Extract the [x, y] coordinate from the center of the cell holding the provided text.  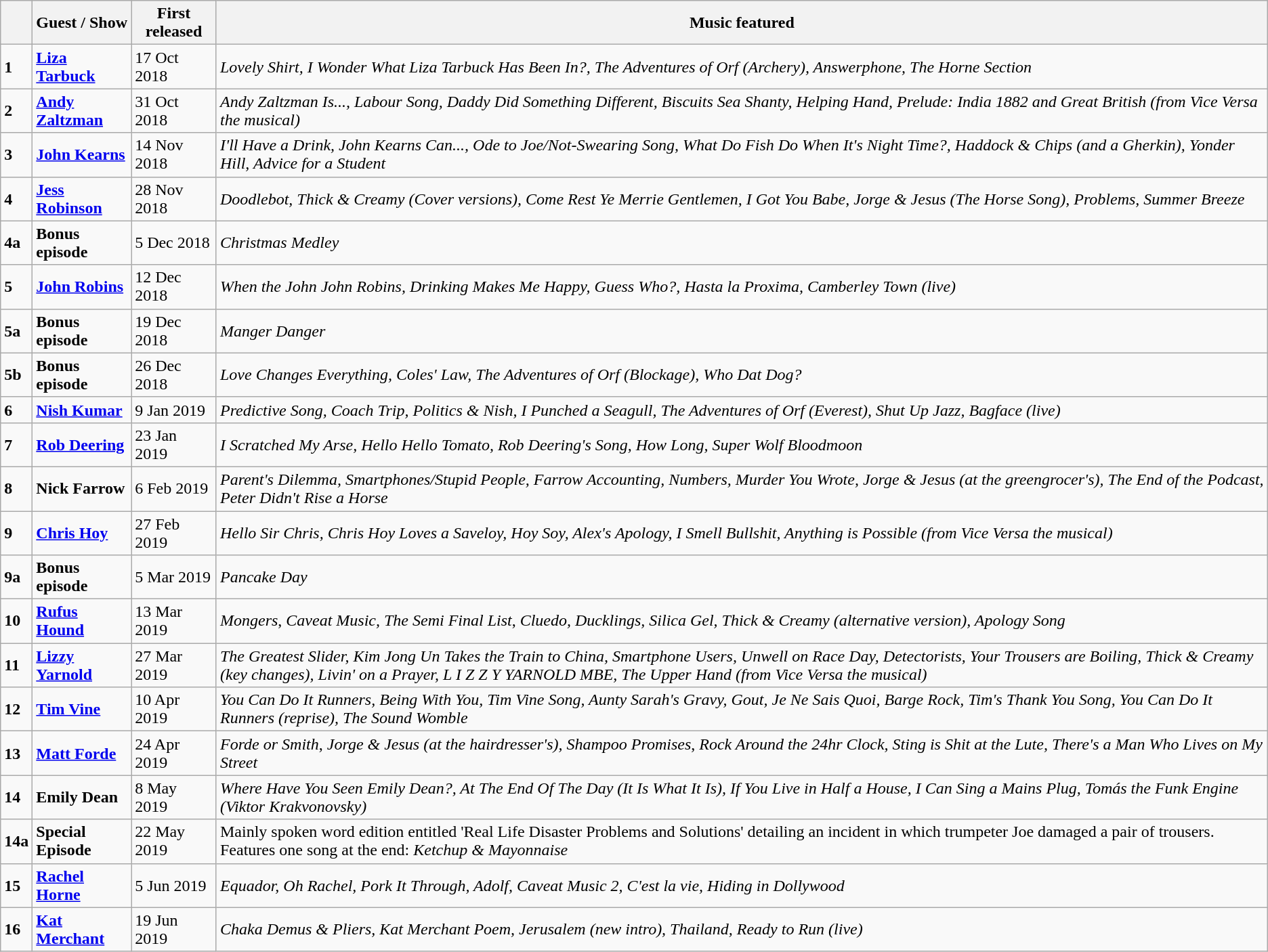
Doodlebot, Thick & Creamy (Cover versions), Come Rest Ye Merrie Gentlemen, I Got You Babe, Jorge & Jesus (The Horse Song), Problems, Summer Breeze [742, 199]
12 [16, 710]
8 May 2019 [174, 798]
Jess Robinson [82, 199]
24 Apr 2019 [174, 753]
Pancake Day [742, 577]
Matt Forde [82, 753]
13 Mar 2019 [174, 622]
23 Jan 2019 [174, 444]
16 [16, 929]
17 Oct 2018 [174, 66]
Lovely Shirt, I Wonder What Liza Tarbuck Has Been In?, The Adventures of Orf (Archery), Answerphone, The Horne Section [742, 66]
26 Dec 2018 [174, 375]
8 [16, 489]
19 Jun 2019 [174, 929]
Equador, Oh Rachel, Pork It Through, Adolf, Caveat Music 2, C'est la vie, Hiding in Dollywood [742, 886]
14 [16, 798]
Rob Deering [82, 444]
Hello Sir Chris, Chris Hoy Loves a Saveloy, Hoy Soy, Alex's Apology, I Smell Bullshit, Anything is Possible (from Vice Versa the musical) [742, 532]
1 [16, 66]
7 [16, 444]
When the John John Robins, Drinking Makes Me Happy, Guess Who?, Hasta la Proxima, Camberley Town (live) [742, 287]
3 [16, 154]
5a [16, 330]
Manger Danger [742, 330]
Kat Merchant [82, 929]
Rachel Horne [82, 886]
9 [16, 532]
Liza Tarbuck [82, 66]
27 Feb 2019 [174, 532]
10 Apr 2019 [174, 710]
27 Mar 2019 [174, 665]
9 Jan 2019 [174, 410]
28 Nov 2018 [174, 199]
6 Feb 2019 [174, 489]
First released [174, 23]
Guest / Show [82, 23]
Predictive Song, Coach Trip, Politics & Nish, I Punched a Seagull, The Adventures of Orf (Everest), Shut Up Jazz, Bagface (live) [742, 410]
14 Nov 2018 [174, 154]
11 [16, 665]
I Scratched My Arse, Hello Hello Tomato, Rob Deering's Song, How Long, Super Wolf Bloodmoon [742, 444]
5 Jun 2019 [174, 886]
4 [16, 199]
14a [16, 841]
5 Mar 2019 [174, 577]
Chris Hoy [82, 532]
22 May 2019 [174, 841]
Love Changes Everything, Coles' Law, The Adventures of Orf (Blockage), Who Dat Dog? [742, 375]
Chaka Demus & Pliers, Kat Merchant Poem, Jerusalem (new intro), Thailand, Ready to Run (live) [742, 929]
Nish Kumar [82, 410]
5 [16, 287]
Tim Vine [82, 710]
12 Dec 2018 [174, 287]
John Kearns [82, 154]
Christmas Medley [742, 242]
Andy Zaltzman [82, 111]
10 [16, 622]
19 Dec 2018 [174, 330]
Lizzy Yarnold [82, 665]
Special Episode [82, 841]
6 [16, 410]
Mongers, Caveat Music, The Semi Final List, Cluedo, Ducklings, Silica Gel, Thick & Creamy (alternative version), Apology Song [742, 622]
Emily Dean [82, 798]
13 [16, 753]
31 Oct 2018 [174, 111]
4a [16, 242]
Nick Farrow [82, 489]
5 Dec 2018 [174, 242]
Music featured [742, 23]
Rufus Hound [82, 622]
9a [16, 577]
2 [16, 111]
5b [16, 375]
John Robins [82, 287]
15 [16, 886]
